Return the (X, Y) coordinate for the center point of the cell that contains the specified text.  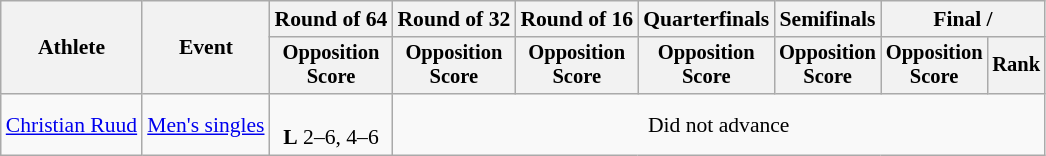
Quarterfinals (706, 19)
Christian Ruud (72, 124)
Did not advance (718, 124)
Final / (963, 19)
Rank (1016, 66)
Men's singles (206, 124)
Round of 32 (454, 19)
L 2–6, 4–6 (332, 124)
Round of 16 (576, 19)
Semifinals (828, 19)
Round of 64 (332, 19)
Event (206, 48)
Athlete (72, 48)
